For the text-containing cell, return its midpoint in (X, Y) coordinate format. 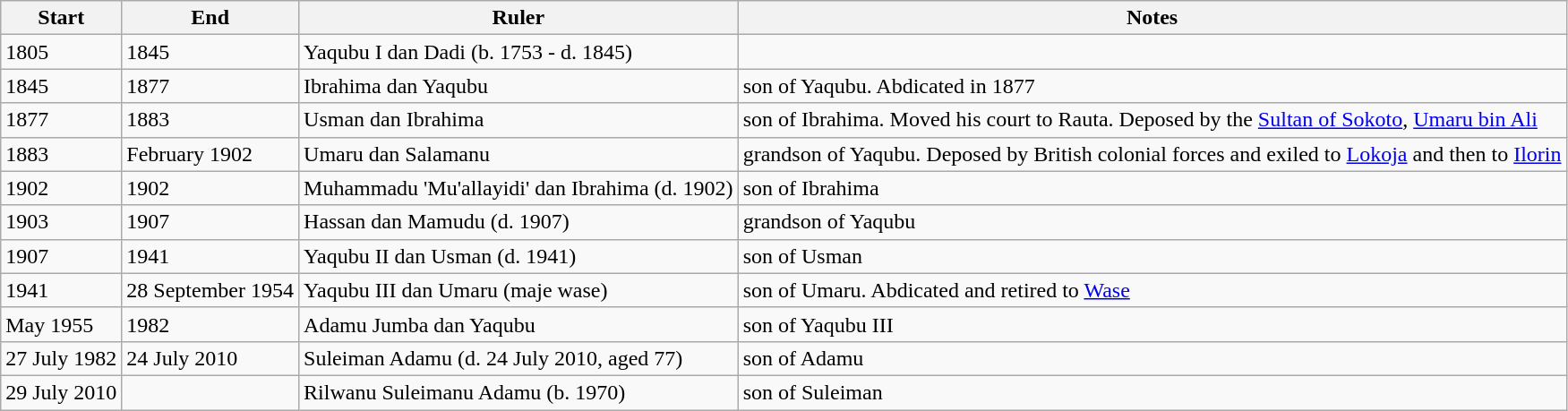
son of Ibrahima (1152, 188)
grandson of Yaqubu (1152, 222)
Notes (1152, 18)
28 September 1954 (210, 290)
Yaqubu I dan Dadi (b. 1753 - d. 1845) (519, 52)
son of Usman (1152, 256)
May 1955 (61, 324)
Start (61, 18)
24 July 2010 (210, 358)
1805 (61, 52)
1903 (61, 222)
Adamu Jumba dan Yaqubu (519, 324)
Muhammadu 'Mu'allayidi' dan Ibrahima (d. 1902) (519, 188)
29 July 2010 (61, 392)
End (210, 18)
Hassan dan Mamudu (d. 1907) (519, 222)
Umaru dan Salamanu (519, 154)
son of Suleiman (1152, 392)
27 July 1982 (61, 358)
son of Umaru. Abdicated and retired to Wase (1152, 290)
Usman dan Ibrahima (519, 120)
son of Adamu (1152, 358)
son of Yaqubu. Abdicated in 1877 (1152, 86)
Ruler (519, 18)
1982 (210, 324)
February 1902 (210, 154)
grandson of Yaqubu. Deposed by British colonial forces and exiled to Lokoja and then to Ilorin (1152, 154)
Ibrahima dan Yaqubu (519, 86)
Suleiman Adamu (d. 24 July 2010, aged 77) (519, 358)
son of Yaqubu III (1152, 324)
son of Ibrahima. Moved his court to Rauta. Deposed by the Sultan of Sokoto, Umaru bin Ali (1152, 120)
Rilwanu Suleimanu Adamu (b. 1970) (519, 392)
Yaqubu III dan Umaru (maje wase) (519, 290)
Yaqubu II dan Usman (d. 1941) (519, 256)
